Determine the (x, y) coordinate at the center of the cell enclosing the given text.  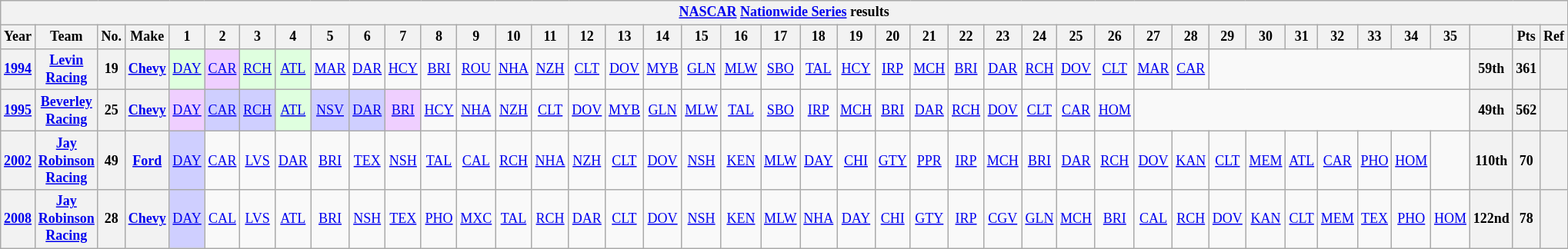
361 (1526, 69)
26 (1114, 37)
1995 (18, 111)
22 (966, 37)
70 (1526, 160)
7 (403, 37)
NASCAR Nationwide Series results (785, 12)
33 (1374, 37)
15 (702, 37)
13 (625, 37)
MXC (476, 219)
34 (1411, 37)
11 (550, 37)
ROU (476, 69)
110th (1491, 160)
12 (587, 37)
NSV (330, 111)
29 (1228, 37)
14 (662, 37)
59th (1491, 69)
16 (740, 37)
2002 (18, 160)
Levin Racing (66, 69)
10 (514, 37)
49th (1491, 111)
30 (1266, 37)
No. (111, 37)
18 (819, 37)
2008 (18, 219)
20 (892, 37)
8 (439, 37)
4 (292, 37)
78 (1526, 219)
49 (111, 160)
5 (330, 37)
Make (147, 37)
23 (1003, 37)
Year (18, 37)
Ford (147, 160)
3 (258, 37)
CGV (1003, 219)
9 (476, 37)
35 (1451, 37)
2 (222, 37)
27 (1153, 37)
1994 (18, 69)
562 (1526, 111)
1 (187, 37)
PPR (929, 160)
6 (368, 37)
31 (1302, 37)
Ref (1554, 37)
Pts (1526, 37)
122nd (1491, 219)
24 (1039, 37)
Beverley Racing (66, 111)
21 (929, 37)
Team (66, 37)
17 (780, 37)
32 (1338, 37)
